Return (x, y) of the center of cell containing provided text 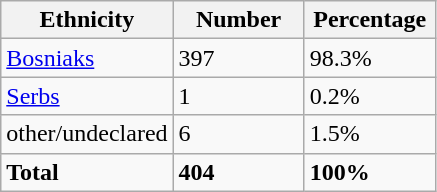
6 (238, 134)
Ethnicity (87, 20)
1.5% (370, 134)
100% (370, 172)
404 (238, 172)
Total (87, 172)
Serbs (87, 96)
0.2% (370, 96)
397 (238, 58)
other/undeclared (87, 134)
Number (238, 20)
1 (238, 96)
Percentage (370, 20)
Bosniaks (87, 58)
98.3% (370, 58)
